Scan for the cell matching the given text and deliver its [x, y] coordinate at center. 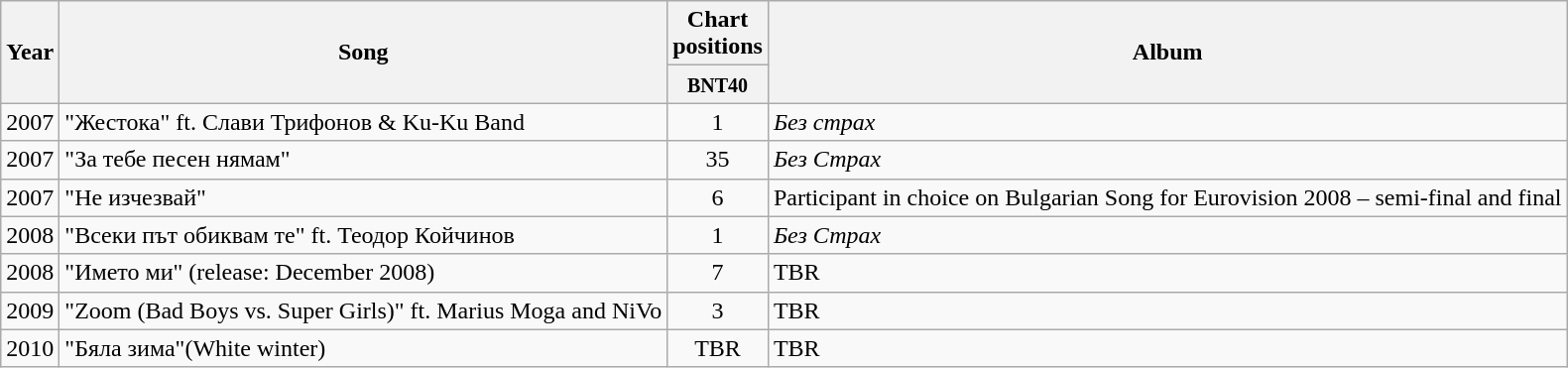
Album [1167, 52]
"Zoom (Bad Boys vs. Super Girls)" ft. Marius Moga and NiVo [363, 310]
35 [718, 160]
3 [718, 310]
2010 [30, 348]
"Жестока" ft. Слави Трифонов & Ku-Ku Band [363, 122]
Без страх [1167, 122]
7 [718, 273]
"Името ми" (release: December 2008) [363, 273]
"За тебе песен нямам" [363, 160]
"Бяла зима"(White winter) [363, 348]
2009 [30, 310]
Participant in choice on Bulgarian Song for Eurovision 2008 – semi-final and final [1167, 197]
Chart positions [718, 34]
"Всеки път обиквам те" ft. Теодор Койчинов [363, 235]
6 [718, 197]
BNT40 [718, 84]
Year [30, 52]
Song [363, 52]
"Не изчезвай" [363, 197]
